Provide the (X, Y) coordinate of the cell's center where the given text is located.  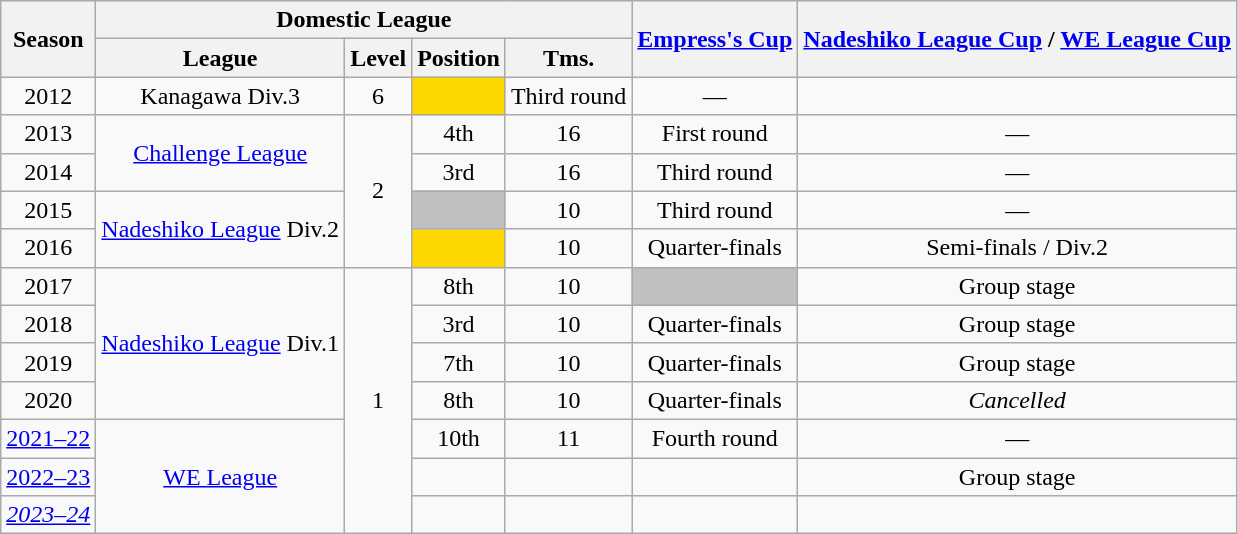
2016 (48, 248)
2012 (48, 96)
League (220, 58)
2023–24 (48, 515)
Level (378, 58)
First round (715, 134)
2018 (48, 324)
2019 (48, 362)
2017 (48, 286)
Nadeshiko League Cup / WE League Cup (1018, 39)
7th (459, 362)
2015 (48, 210)
Nadeshiko League Div.1 (220, 343)
Season (48, 39)
Fourth round (715, 438)
2 (378, 191)
Position (459, 58)
2020 (48, 400)
10th (459, 438)
Tms. (568, 58)
1 (378, 400)
WE League (220, 476)
Cancelled (1018, 400)
4th (459, 134)
2022–23 (48, 477)
Semi-finals / Div.2 (1018, 248)
6 (378, 96)
Domestic League (364, 20)
Nadeshiko League Div.2 (220, 229)
2014 (48, 172)
2021–22 (48, 438)
2013 (48, 134)
11 (568, 438)
Challenge League (220, 153)
Empress's Cup (715, 39)
Kanagawa Div.3 (220, 96)
